Capture the cell that displays the provided text and extract its [X, Y] central coordinate. 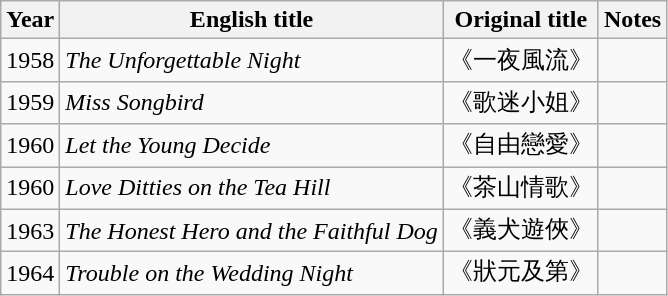
Original title [520, 20]
Let the Young Decide [252, 146]
《歌迷小姐》 [520, 102]
《茶山情歌》 [520, 188]
Year [30, 20]
Trouble on the Wedding Night [252, 274]
1958 [30, 60]
Miss Songbird [252, 102]
Notes [632, 20]
1963 [30, 230]
The Unforgettable Night [252, 60]
Love Ditties on the Tea Hill [252, 188]
1959 [30, 102]
《義犬遊俠》 [520, 230]
1964 [30, 274]
English title [252, 20]
《狀元及第》 [520, 274]
《一夜風流》 [520, 60]
《自由戀愛》 [520, 146]
The Honest Hero and the Faithful Dog [252, 230]
